Search for the cell housing the specified text and yield its (X, Y) center coordinate. 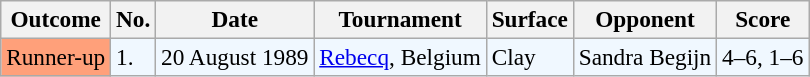
Outcome (56, 19)
Surface (530, 19)
Date (235, 19)
No. (134, 19)
Rebecq, Belgium (400, 57)
Opponent (644, 19)
20 August 1989 (235, 57)
1. (134, 57)
Sandra Begijn (644, 57)
Clay (530, 57)
Tournament (400, 19)
Runner-up (56, 57)
Score (763, 19)
4–6, 1–6 (763, 57)
